Locate the cell with the specified text and output its [X, Y] center coordinate. 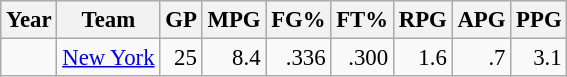
1.6 [422, 58]
.336 [298, 58]
.7 [482, 58]
MPG [234, 20]
3.1 [539, 58]
PPG [539, 20]
APG [482, 20]
Year [29, 20]
FG% [298, 20]
.300 [362, 58]
8.4 [234, 58]
RPG [422, 20]
GP [181, 20]
Team [108, 20]
25 [181, 58]
FT% [362, 20]
New York [108, 58]
